Detect which cell encompasses the target text, then output its [x, y] center coordinate. 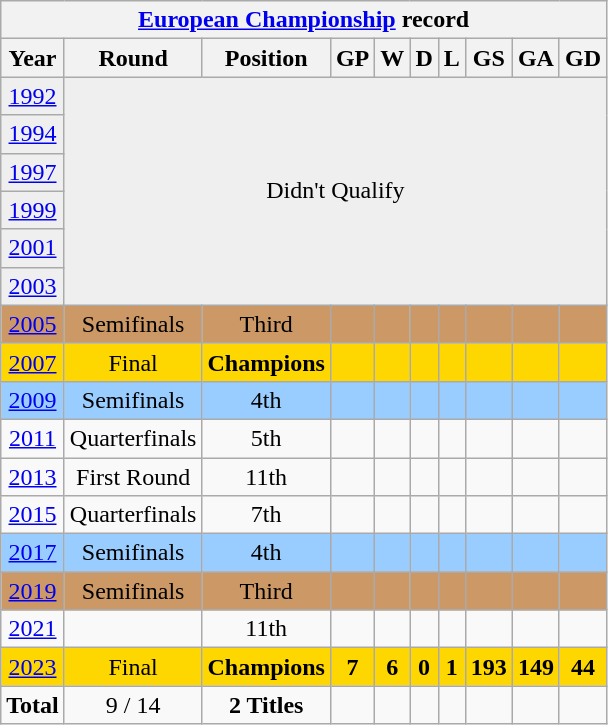
2019 [33, 591]
2001 [33, 248]
1994 [33, 134]
D [424, 58]
2005 [33, 324]
2 Titles [266, 705]
2017 [33, 553]
0 [424, 667]
1997 [33, 172]
GP [352, 58]
GA [536, 58]
Year [33, 58]
GS [488, 58]
7th [266, 515]
5th [266, 438]
193 [488, 667]
149 [536, 667]
7 [352, 667]
W [392, 58]
6 [392, 667]
L [452, 58]
2009 [33, 400]
European Championship record [304, 20]
Didn't Qualify [335, 191]
2021 [33, 629]
2007 [33, 362]
Total [33, 705]
Round [133, 58]
44 [582, 667]
GD [582, 58]
2013 [33, 477]
2003 [33, 286]
1 [452, 667]
2015 [33, 515]
1992 [33, 96]
Position [266, 58]
1999 [33, 210]
2011 [33, 438]
9 / 14 [133, 705]
First Round [133, 477]
2023 [33, 667]
